Provide the (X, Y) coordinate of the cell's center where the given text is located.  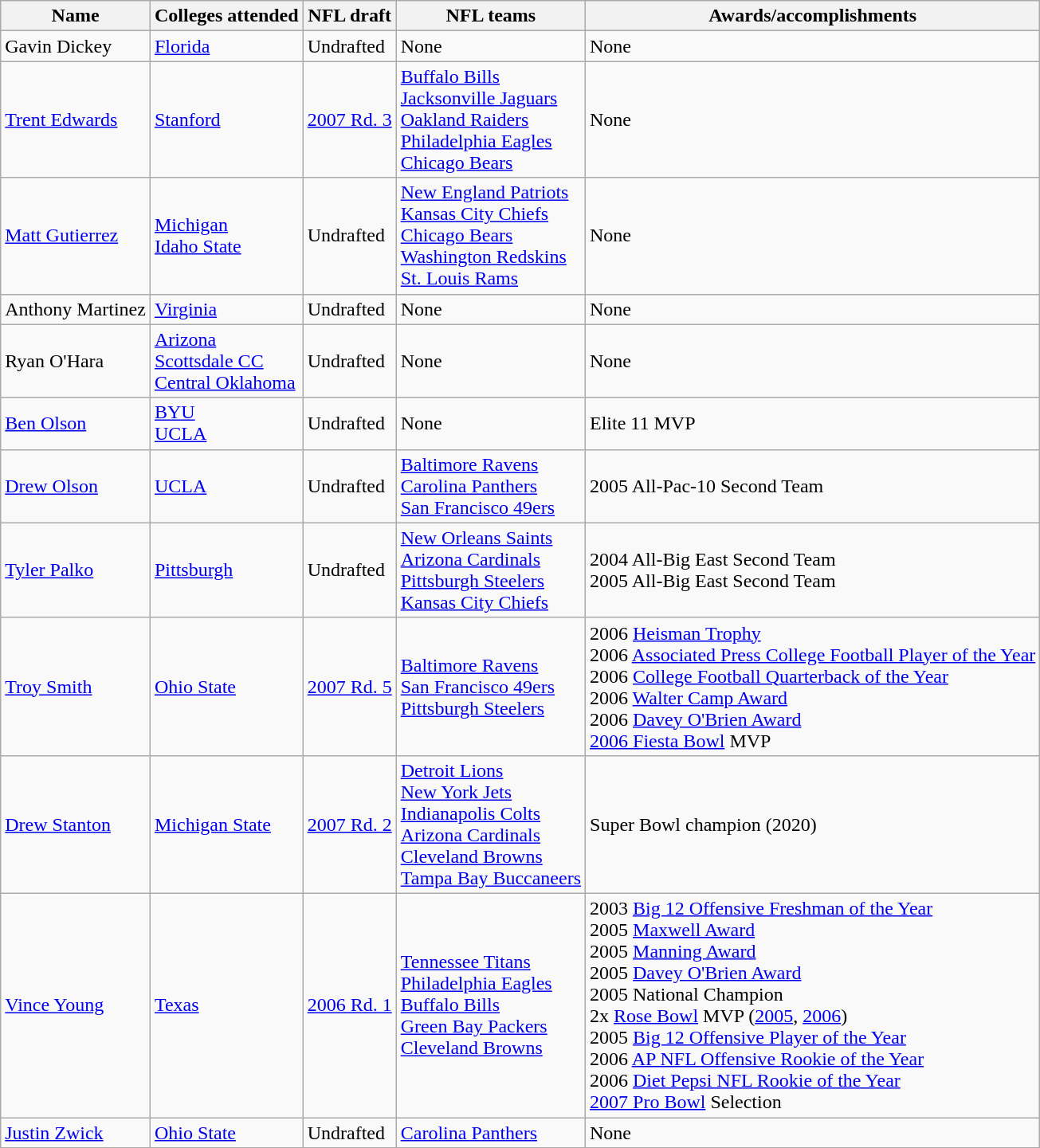
Drew Stanton (76, 824)
Ben Olson (76, 424)
Justin Zwick (76, 1132)
2005 All-Pac-10 Second Team (813, 486)
Elite 11 MVP (813, 424)
Tennessee TitansPhiladelphia EaglesBuffalo BillsGreen Bay PackersCleveland Browns (491, 1005)
New England PatriotsKansas City ChiefsChicago BearsWashington RedskinsSt. Louis Rams (491, 236)
Florida (226, 46)
Vince Young (76, 1005)
2006 Rd. 1 (349, 1005)
Baltimore RavensCarolina PanthersSan Francisco 49ers (491, 486)
Drew Olson (76, 486)
Carolina Panthers (491, 1132)
2007 Rd. 2 (349, 824)
Detroit LionsNew York JetsIndianapolis ColtsArizona CardinalsCleveland BrownsTampa Bay Buccaneers (491, 824)
Ryan O'Hara (76, 361)
MichiganIdaho State (226, 236)
2007 Rd. 3 (349, 120)
Stanford (226, 120)
Pittsburgh (226, 570)
UCLA (226, 486)
Buffalo BillsJacksonville JaguarsOakland RaidersPhiladelphia EaglesChicago Bears (491, 120)
Super Bowl champion (2020) (813, 824)
Awards/accomplishments (813, 16)
NFL draft (349, 16)
Trent Edwards (76, 120)
Name (76, 16)
Matt Gutierrez (76, 236)
Texas (226, 1005)
Tyler Palko (76, 570)
Michigan State (226, 824)
2007 Rd. 5 (349, 687)
NFL teams (491, 16)
BYUUCLA (226, 424)
Colleges attended (226, 16)
Anthony Martinez (76, 309)
2004 All-Big East Second Team2005 All-Big East Second Team (813, 570)
ArizonaScottsdale CCCentral Oklahoma (226, 361)
New Orleans SaintsArizona CardinalsPittsburgh SteelersKansas City Chiefs (491, 570)
Baltimore RavensSan Francisco 49ersPittsburgh Steelers (491, 687)
Gavin Dickey (76, 46)
Troy Smith (76, 687)
Virginia (226, 309)
